Capture the cell that displays the provided text and extract its [X, Y] central coordinate. 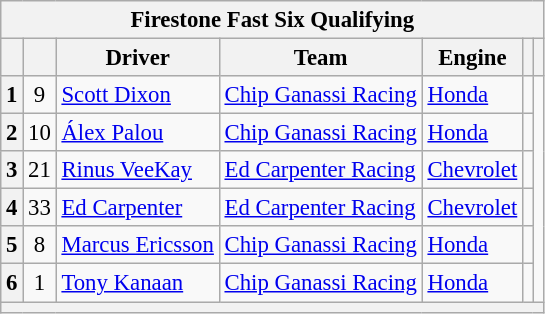
6 [12, 283]
Team [320, 58]
8 [40, 245]
4 [12, 208]
33 [40, 208]
3 [12, 170]
Ed Carpenter [138, 208]
Tony Kanaan [138, 283]
21 [40, 170]
9 [40, 95]
Marcus Ericsson [138, 245]
Firestone Fast Six Qualifying [272, 20]
Engine [472, 58]
2 [12, 133]
10 [40, 133]
5 [12, 245]
Rinus VeeKay [138, 170]
Álex Palou [138, 133]
Driver [138, 58]
Scott Dixon [138, 95]
